Search for the cell housing the specified text and yield its (X, Y) center coordinate. 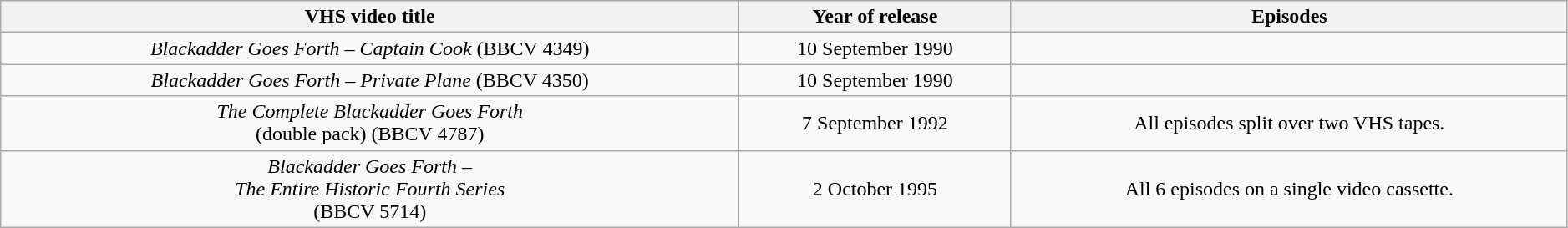
2 October 1995 (875, 189)
Year of release (875, 17)
7 September 1992 (875, 124)
All episodes split over two VHS tapes. (1289, 124)
All 6 episodes on a single video cassette. (1289, 189)
Blackadder Goes Forth –The Entire Historic Fourth Series(BBCV 5714) (370, 189)
Episodes (1289, 17)
VHS video title (370, 17)
Blackadder Goes Forth – Private Plane (BBCV 4350) (370, 80)
The Complete Blackadder Goes Forth(double pack) (BBCV 4787) (370, 124)
Blackadder Goes Forth – Captain Cook (BBCV 4349) (370, 48)
